From the cell containing the given text, extract its center point as [x, y] coordinate. 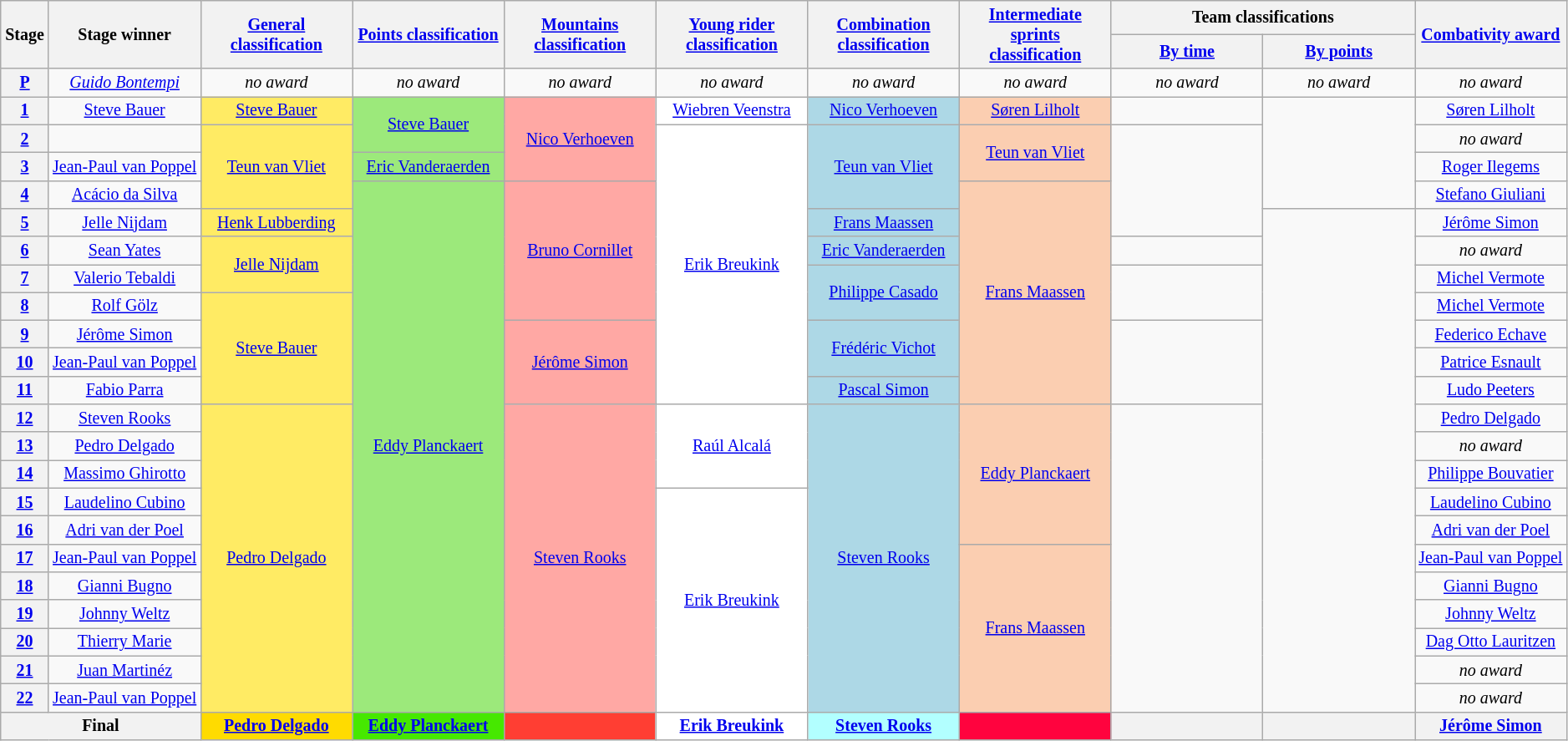
11 [25, 391]
By points [1339, 52]
Team classifications [1263, 18]
22 [25, 698]
13 [25, 446]
Massimo Ghirotto [124, 475]
Thierry Marie [124, 642]
Stage [25, 35]
Mountains classification [580, 35]
Stefano Giuliani [1491, 194]
Pascal Simon [884, 391]
20 [25, 642]
12 [25, 418]
16 [25, 530]
17 [25, 558]
P [25, 84]
6 [25, 251]
Fabio Parra [124, 391]
21 [25, 670]
Valerio Tebaldi [124, 279]
Ludo Peeters [1491, 391]
Intermediate sprints classification [1035, 35]
2 [25, 139]
Rolf Gölz [124, 306]
Federico Echave [1491, 334]
Frédéric Vichot [884, 349]
Stage winner [124, 35]
10 [25, 363]
Points classification [429, 35]
9 [25, 334]
Bruno Cornillet [580, 251]
Dag Otto Lauritzen [1491, 642]
4 [25, 194]
Combativity award [1491, 35]
Guido Bontempi [124, 84]
19 [25, 613]
18 [25, 586]
Wiebren Veenstra [732, 110]
Henk Lubberding [277, 222]
7 [25, 279]
Sean Yates [124, 251]
General classification [277, 35]
Roger Ilegems [1491, 167]
By time [1187, 52]
8 [25, 306]
Combination classification [884, 35]
Philippe Casado [884, 292]
Final [100, 725]
15 [25, 503]
14 [25, 475]
3 [25, 167]
Raúl Alcalá [732, 446]
5 [25, 222]
Philippe Bouvatier [1491, 475]
1 [25, 110]
Young rider classification [732, 35]
Acácio da Silva [124, 194]
Juan Martinéz [124, 670]
Patrice Esnault [1491, 363]
